Provide the (x, y) coordinate of the cell's center where the given text is located.  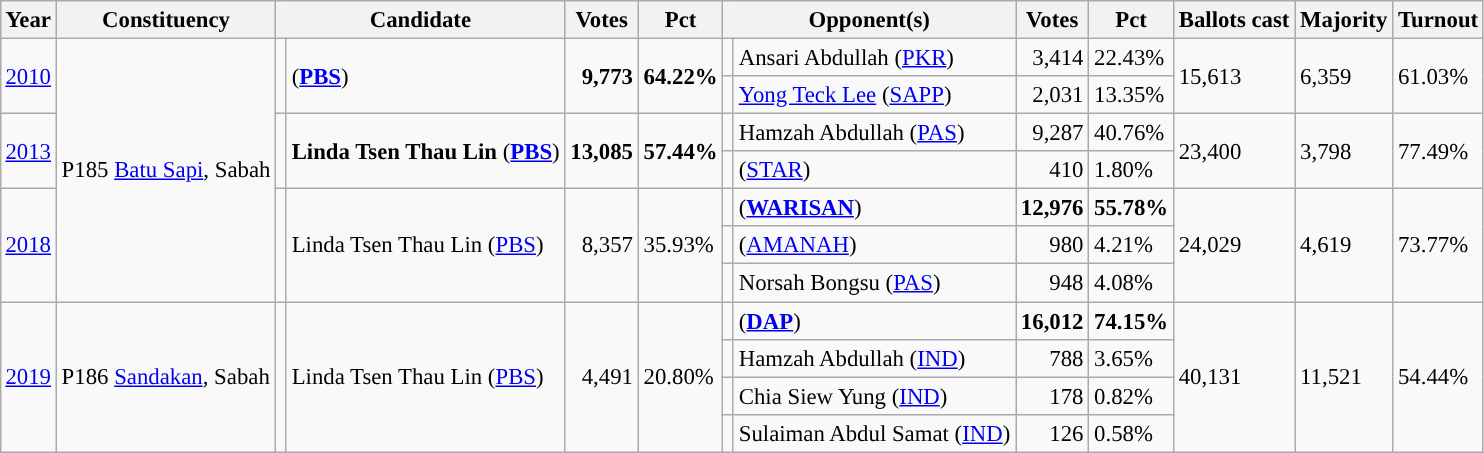
(WARISAN) (874, 208)
Hamzah Abdullah (IND) (874, 358)
73.77% (1438, 246)
0.82% (1132, 396)
16,012 (1052, 321)
40.76% (1132, 133)
8,357 (602, 246)
Constituency (166, 20)
24,029 (1234, 246)
Majority (1344, 20)
Norsah Bongsu (PAS) (874, 283)
Candidate (420, 20)
(AMANAH) (874, 245)
57.44% (680, 152)
13.35% (1132, 95)
Opponent(s) (870, 20)
55.78% (1132, 208)
Sulaiman Abdul Samat (IND) (874, 433)
2010 (28, 76)
Turnout (1438, 20)
13,085 (602, 152)
Chia Siew Yung (IND) (874, 396)
12,976 (1052, 208)
2019 (28, 377)
1.80% (1132, 170)
P185 Batu Sapi, Sabah (166, 170)
15,613 (1234, 76)
54.44% (1438, 377)
2018 (28, 246)
P186 Sandakan, Sabah (166, 377)
40,131 (1234, 377)
(DAP) (874, 321)
788 (1052, 358)
Ansari Abdullah (PKR) (874, 57)
4.08% (1132, 283)
4,491 (602, 377)
6,359 (1344, 76)
Yong Teck Lee (SAPP) (874, 95)
3.65% (1132, 358)
64.22% (680, 76)
Ballots cast (1234, 20)
Year (28, 20)
2013 (28, 152)
3,414 (1052, 57)
4.21% (1132, 245)
35.93% (680, 246)
2,031 (1052, 95)
948 (1052, 283)
4,619 (1344, 246)
0.58% (1132, 433)
3,798 (1344, 152)
(PBS) (426, 76)
980 (1052, 245)
126 (1052, 433)
20.80% (680, 377)
23,400 (1234, 152)
(STAR) (874, 170)
178 (1052, 396)
61.03% (1438, 76)
11,521 (1344, 377)
Hamzah Abdullah (PAS) (874, 133)
410 (1052, 170)
77.49% (1438, 152)
9,773 (602, 76)
22.43% (1132, 57)
9,287 (1052, 133)
74.15% (1132, 321)
